Return the [X, Y] coordinate for the center point of the cell that contains the specified text.  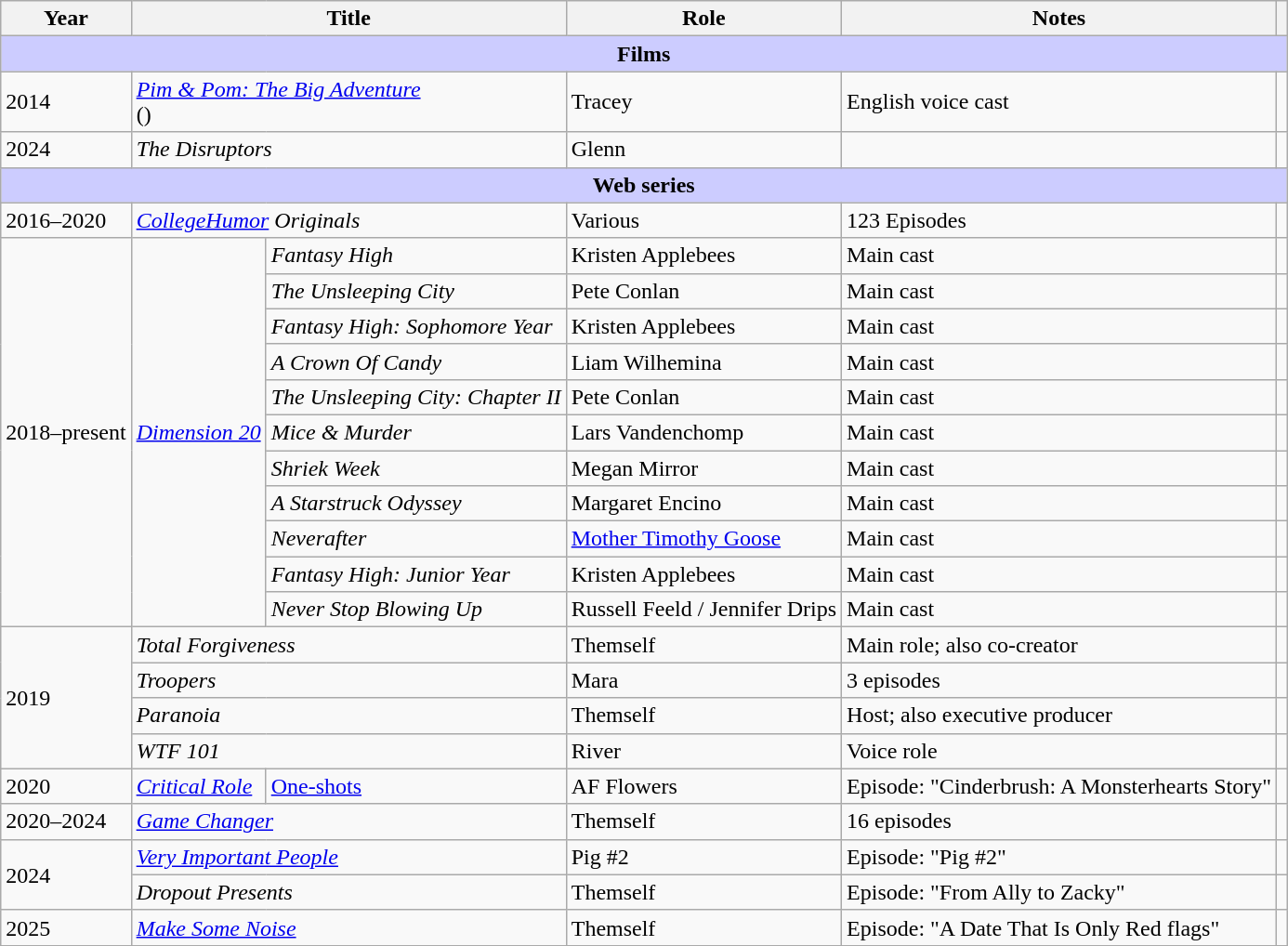
Lars Vandenchomp [703, 432]
Dropout Presents [348, 892]
Year [66, 19]
123 Episodes [1059, 220]
Never Stop Blowing Up [416, 610]
Pig #2 [703, 857]
One-shots [416, 786]
2020 [66, 786]
Very Important People [348, 857]
AF Flowers [703, 786]
2025 [66, 927]
The Unsleeping City [416, 291]
English voice cast [1059, 102]
Shriek Week [416, 467]
Mara [703, 680]
Margaret Encino [703, 504]
Megan Mirror [703, 467]
Pim & Pom: The Big Adventure() [348, 102]
2014 [66, 102]
Mother Timothy Goose [703, 539]
Mice & Murder [416, 432]
Films [644, 54]
Role [703, 19]
Troopers [348, 680]
Russell Feeld / Jennifer Drips [703, 610]
The Unsleeping City: Chapter II [416, 397]
Web series [644, 185]
3 episodes [1059, 680]
2020–2024 [66, 821]
A Starstruck Odyssey [416, 504]
Liam Wilhemina [703, 361]
Episode: "Pig #2" [1059, 857]
Host; also executive producer [1059, 716]
16 episodes [1059, 821]
River [703, 751]
Notes [1059, 19]
Game Changer [348, 821]
Episode: "From Ally to Zacky" [1059, 892]
Critical Role [199, 786]
2019 [66, 698]
Episode: "Cinderbrush: A Monsterhearts Story" [1059, 786]
WTF 101 [348, 751]
Title [348, 19]
A Crown Of Candy [416, 361]
Paranoia [348, 716]
2016–2020 [66, 220]
2018–present [66, 433]
Neverafter [416, 539]
Glenn [703, 150]
Fantasy High: Sophomore Year [416, 326]
Various [703, 220]
Fantasy High [416, 256]
Tracey [703, 102]
Dimension 20 [199, 433]
Total Forgiveness [348, 645]
Make Some Noise [348, 927]
The Disruptors [348, 150]
Main role; also co-creator [1059, 645]
Fantasy High: Junior Year [416, 574]
Episode: "A Date That Is Only Red flags" [1059, 927]
Voice role [1059, 751]
CollegeHumor Originals [348, 220]
